Return (x, y) of the center of cell containing provided text 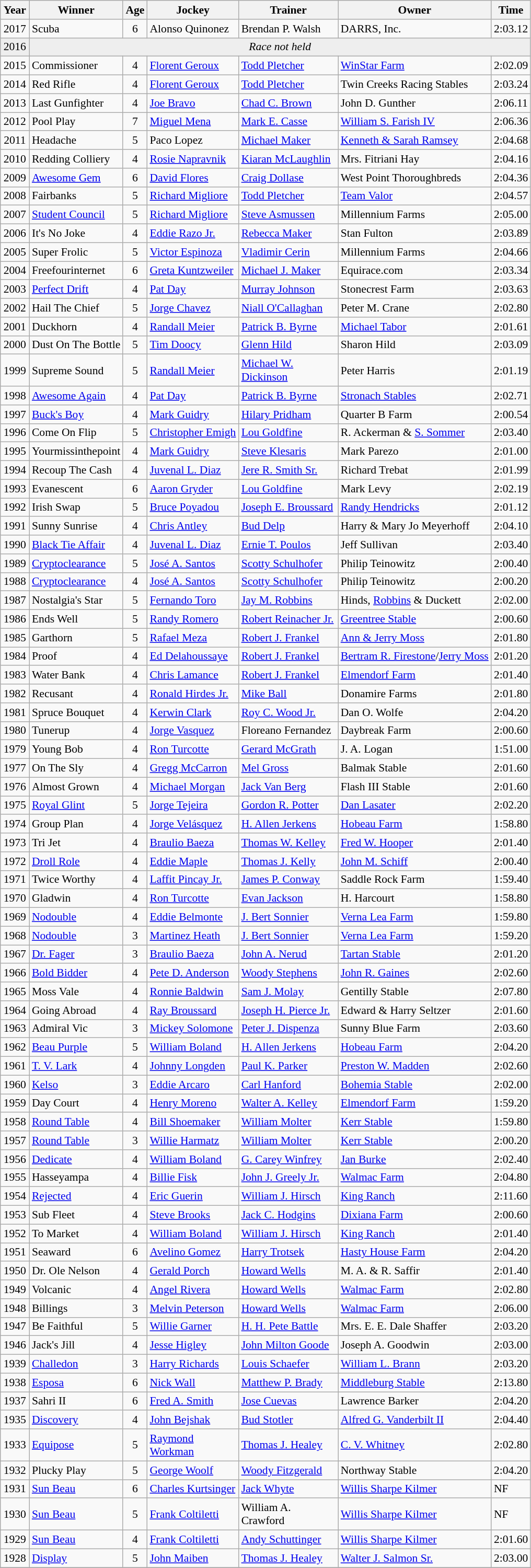
1990 (15, 545)
Mrs. Fitriani Hay (415, 159)
1957 (15, 1140)
Year (15, 10)
Group Plan (76, 824)
Harry & Mary Jo Meyerhoff (415, 526)
Hinds, Robbins & Duckett (415, 601)
Peter Harris (415, 370)
DARRS, Inc. (415, 29)
2000 (15, 345)
Bill Shoemaker (192, 1122)
Robert Reinacher Jr. (288, 619)
2:02.19 (511, 489)
Jorge Tejeira (192, 805)
1985 (15, 638)
H. Harcourt (415, 898)
It's No Joke (76, 234)
Jan Burke (415, 1159)
Aaron Gryder (192, 489)
Bud Stotler (288, 1420)
Alonso Quinonez (192, 29)
Headache (76, 141)
Nostalgia's Star (76, 601)
Come On Flip (76, 433)
1962 (15, 1047)
1983 (15, 675)
Trainer (288, 10)
1984 (15, 656)
Woody Stephens (288, 973)
Walter J. Salmon Sr. (415, 1558)
Balmak Stable (415, 768)
Peter J. Dispenza (288, 1029)
Awesome Again (76, 396)
Kiaran McLaughlin (288, 159)
Admiral Vic (76, 1029)
Twice Worthy (76, 880)
Middleburg Stable (415, 1382)
2:03.63 (511, 290)
Henry Moreno (192, 1103)
2001 (15, 327)
Fernando Toro (192, 601)
Jorge Velásquez (192, 824)
2:04.57 (511, 196)
Rafael Meza (192, 638)
William A. Crawford (288, 1515)
Jesse Higley (192, 1345)
Gentilly Stable (415, 991)
WinStar Farm (415, 66)
1999 (15, 370)
1995 (15, 452)
2:03.12 (511, 29)
Thomas J. Kelly (288, 861)
Hail The Chief (76, 308)
1950 (15, 1271)
2003 (15, 290)
1952 (15, 1233)
1948 (15, 1308)
Fred A. Smith (192, 1401)
Jose Cuevas (288, 1401)
Moss Vale (76, 991)
John Maiben (192, 1558)
John R. Gaines (415, 973)
Awesome Gem (76, 178)
1928 (15, 1558)
Jorge Chavez (192, 308)
Richard Trebat (415, 470)
Plucky Play (76, 1470)
Michael Morgan (192, 787)
J. A. Logan (415, 750)
2:01.19 (511, 370)
Edward & Harry Seltzer (415, 1010)
2002 (15, 308)
Greentree Stable (415, 619)
Laffit Pincay Jr. (192, 880)
To Market (76, 1233)
Greta Kuntzweiler (192, 271)
2:03.89 (511, 234)
Commissioner (76, 66)
Niall O'Callaghan (288, 308)
Ronald Hirdes Jr. (192, 694)
Dan O. Wolfe (415, 712)
Irish Swap (76, 508)
2:04.40 (511, 1420)
Vladimir Cerin (288, 252)
Billie Fisk (192, 1178)
1932 (15, 1470)
Mickey Solomone (192, 1029)
2015 (15, 66)
Ed Delahoussaye (192, 656)
Recoup The Cash (76, 470)
Glenn Hild (288, 345)
G. Carey Winfrey (288, 1159)
H. H. Pete Battle (288, 1327)
2:03.34 (511, 271)
Rebecca Maker (288, 234)
Chad C. Brown (288, 103)
Scuba (76, 29)
1946 (15, 1345)
Recusant (76, 694)
Andy Schuttinger (288, 1540)
1971 (15, 880)
Ronnie Baldwin (192, 991)
Woody Fitzgerald (288, 1470)
1938 (15, 1382)
Going Abroad (76, 1010)
Rejected (76, 1196)
West Point Thoroughbreds (415, 178)
Ends Well (76, 619)
Randy Romero (192, 619)
2:13.80 (511, 1382)
Jere R. Smith Sr. (288, 470)
1933 (15, 1445)
Joe Bravo (192, 103)
2:04.80 (511, 1178)
Roy C. Wood Jr. (288, 712)
1977 (15, 768)
Winner (76, 10)
Mark Levy (415, 489)
2:02.71 (511, 396)
Time (511, 10)
Dr. Fager (76, 954)
Steve Klesaris (288, 452)
1965 (15, 991)
Seaward (76, 1252)
2:01.61 (511, 327)
Angel Rivera (192, 1289)
1982 (15, 694)
Dan Lasater (415, 805)
Northway Stable (415, 1470)
2011 (15, 141)
1929 (15, 1540)
Dedicate (76, 1159)
1986 (15, 619)
2:02.40 (511, 1159)
Dr. Ole Nelson (76, 1271)
Willie Garner (192, 1327)
Craig Dollase (288, 178)
Donamire Farms (415, 694)
Jay M. Robbins (288, 601)
Fairbanks (76, 196)
Jockey (192, 10)
Peter M. Crane (415, 308)
Michael J. Maker (288, 271)
Evan Jackson (288, 898)
1963 (15, 1029)
Last Gunfighter (76, 103)
Carl Hanford (288, 1085)
Matthew P. Brady (288, 1382)
Tartan Stable (415, 954)
Buck's Boy (76, 414)
2:11.60 (511, 1196)
Eric Guerin (192, 1196)
Age (135, 10)
1975 (15, 805)
1953 (15, 1215)
1935 (15, 1420)
Equirace.com (415, 271)
Team Valor (415, 196)
Lawrence Barker (415, 1401)
Kenneth & Sarah Ramsey (415, 141)
1996 (15, 433)
1993 (15, 489)
Mel Gross (288, 768)
Yourmissinthepoint (76, 452)
Floreano Fernandez (288, 731)
Be Faithful (76, 1327)
John Bejshak (192, 1420)
C. V. Whitney (415, 1445)
Bertram R. Firestone/Jerry Moss (415, 656)
Day Court (76, 1103)
1959 (15, 1103)
Challedon (76, 1364)
1966 (15, 973)
Bud Delp (288, 526)
1:59.40 (511, 880)
Ernie T. Poulos (288, 545)
Miguel Mena (192, 122)
Preston W. Madden (415, 1066)
2:04.66 (511, 252)
Louis Schaefer (288, 1364)
2013 (15, 103)
Saddle Rock Farm (415, 880)
Discovery (76, 1420)
2014 (15, 85)
Steve Brooks (192, 1215)
John A. Nerud (288, 954)
Randy Hendricks (415, 508)
2:02.20 (511, 805)
Quarter B Farm (415, 414)
Pete D. Anderson (192, 973)
Black Tie Affair (76, 545)
2010 (15, 159)
Hasseyampa (76, 1178)
1976 (15, 787)
David Flores (192, 178)
Jack Whyte (288, 1489)
Freefourinternet (76, 271)
Water Bank (76, 675)
2012 (15, 122)
Mike Ball (288, 694)
Eddie Belmonte (192, 917)
James P. Conway (288, 880)
1998 (15, 396)
Super Frolic (76, 252)
Volcanic (76, 1289)
Bohemia Stable (415, 1085)
1947 (15, 1327)
Johnny Longden (192, 1066)
1961 (15, 1066)
2:04.10 (511, 526)
Flash III Stable (415, 787)
1972 (15, 861)
2:01.99 (511, 470)
Victor Espinoza (192, 252)
Charles Kurtsinger (192, 1489)
Tunerup (76, 731)
Sub Fleet (76, 1215)
2:04.68 (511, 141)
Redding Colliery (76, 159)
Equipose (76, 1445)
2:06.11 (511, 103)
2009 (15, 178)
1992 (15, 508)
1958 (15, 1122)
Gordon R. Potter (288, 805)
Hasty House Farm (415, 1252)
Bruce Poyadou (192, 508)
Billings (76, 1308)
Almost Grown (76, 787)
Sunny Sunrise (76, 526)
1997 (15, 414)
2004 (15, 271)
Chris Lamance (192, 675)
7 (135, 122)
Chris Antley (192, 526)
2:04.16 (511, 159)
1967 (15, 954)
Bold Bidder (76, 973)
Sahri II (76, 1401)
Owner (415, 10)
Ann & Jerry Moss (415, 638)
Joseph E. Broussard (288, 508)
Jack C. Hodgins (288, 1215)
Royal Glint (76, 805)
Willie Harmatz (192, 1140)
George Woolf (192, 1470)
1973 (15, 843)
1989 (15, 563)
Daybreak Farm (415, 731)
Red Rifle (76, 85)
Harry Trotsek (288, 1252)
Joseph H. Pierce Jr. (288, 1010)
Stronach Stables (415, 396)
2:03.09 (511, 345)
1968 (15, 936)
Martinez Heath (192, 936)
2016 (15, 47)
1931 (15, 1489)
Esposa (76, 1382)
Evanescent (76, 489)
Christopher Emigh (192, 433)
Dust On The Bottle (76, 345)
John D. Gunther (415, 103)
Joseph A. Goodwin (415, 1345)
Paco Lopez (192, 141)
Garthorn (76, 638)
1949 (15, 1289)
2:05.00 (511, 215)
T. V. Lark (76, 1066)
2:01.12 (511, 508)
Mark E. Casse (288, 122)
2:03.60 (511, 1029)
Nick Wall (192, 1382)
Alfred G. Vanderbilt II (415, 1420)
John M. Schiff (415, 861)
Hilary Pridham (288, 414)
Mark Parezo (415, 452)
R. Ackerman & S. Sommer (415, 433)
1969 (15, 917)
Sharon Hild (415, 345)
2:03.24 (511, 85)
1974 (15, 824)
Gladwin (76, 898)
Jeff Sullivan (415, 545)
Raymond Workman (192, 1445)
Display (76, 1558)
2:07.80 (511, 991)
Kelso (76, 1085)
Kerwin Clark (192, 712)
Rosie Napravnik (192, 159)
1956 (15, 1159)
Stonecrest Farm (415, 290)
Stan Fulton (415, 234)
1960 (15, 1085)
Steve Asmussen (288, 215)
Gerald Porch (192, 1271)
1991 (15, 526)
Droll Role (76, 861)
Michael W. Dickinson (288, 370)
2:00.54 (511, 414)
2007 (15, 215)
Thomas W. Kelley (288, 843)
Jorge Vasquez (192, 731)
M. A. & R. Saffir (415, 1271)
William S. Farish IV (415, 122)
2005 (15, 252)
Melvin Peterson (192, 1308)
1954 (15, 1196)
2:01.00 (511, 452)
1988 (15, 582)
1987 (15, 601)
On The Sly (76, 768)
1964 (15, 1010)
Spruce Bouquet (76, 712)
1980 (15, 731)
Jack's Jill (76, 1345)
Jack Van Berg (288, 787)
2:06.36 (511, 122)
Eddie Razo Jr. (192, 234)
Sam J. Molay (288, 991)
1955 (15, 1178)
2:04.36 (511, 178)
Michael Maker (288, 141)
2:02.09 (511, 66)
Harry Richards (192, 1364)
Gregg McCarron (192, 768)
2006 (15, 234)
Perfect Drift (76, 290)
Eddie Maple (192, 861)
1951 (15, 1252)
Michael Tabor (415, 327)
Proof (76, 656)
1937 (15, 1401)
Ray Broussard (192, 1010)
Gerard McGrath (288, 750)
1:51.00 (511, 750)
2:06.00 (511, 1308)
Sunny Blue Farm (415, 1029)
Murray Johnson (288, 290)
Eddie Arcaro (192, 1085)
Twin Creeks Racing Stables (415, 85)
Brendan P. Walsh (288, 29)
Avelino Gomez (192, 1252)
2008 (15, 196)
Young Bob (76, 750)
1939 (15, 1364)
Race not held (280, 47)
John Milton Goode (288, 1345)
1930 (15, 1515)
Walter A. Kelley (288, 1103)
Tri Jet (76, 843)
1970 (15, 898)
William L. Brann (415, 1364)
Fred W. Hooper (415, 843)
2017 (15, 29)
Paul K. Parker (288, 1066)
Duckhorn (76, 327)
Pool Play (76, 122)
1981 (15, 712)
John J. Greely Jr. (288, 1178)
1994 (15, 470)
Student Council (76, 215)
Supreme Sound (76, 370)
Tim Doocy (192, 345)
Beau Purple (76, 1047)
Mrs. E. E. Dale Shaffer (415, 1327)
Dixiana Farm (415, 1215)
1979 (15, 750)
